Find where the given text appears and provide that cell's center as [x, y] coordinate. 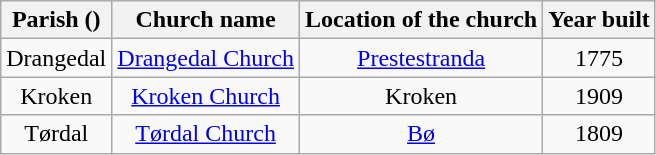
1775 [600, 58]
Location of the church [420, 20]
Drangedal [56, 58]
Prestestranda [420, 58]
Drangedal Church [206, 58]
Kroken Church [206, 96]
Church name [206, 20]
1909 [600, 96]
1809 [600, 134]
Bø [420, 134]
Tørdal [56, 134]
Tørdal Church [206, 134]
Parish () [56, 20]
Year built [600, 20]
